Scan for the cell matching the given text and deliver its [x, y] coordinate at center. 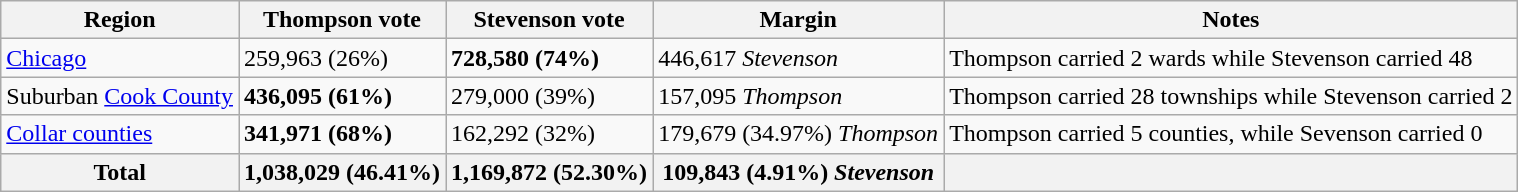
341,971 (68%) [342, 134]
279,000 (39%) [550, 96]
Suburban Cook County [120, 96]
Notes [1231, 20]
Thompson carried 28 townships while Stevenson carried 2 [1231, 96]
Stevenson vote [550, 20]
446,617 Stevenson [798, 58]
259,963 (26%) [342, 58]
109,843 (4.91%) Stevenson [798, 172]
179,679 (34.97%) Thompson [798, 134]
Thompson carried 5 counties, while Sevenson carried 0 [1231, 134]
Total [120, 172]
Margin [798, 20]
Thompson carried 2 wards while Stevenson carried 48 [1231, 58]
436,095 (61%) [342, 96]
728,580 (74%) [550, 58]
1,038,029 (46.41%) [342, 172]
1,169,872 (52.30%) [550, 172]
Thompson vote [342, 20]
157,095 Thompson [798, 96]
Chicago [120, 58]
Region [120, 20]
162,292 (32%) [550, 134]
Collar counties [120, 134]
